Scan for the cell matching the given text and deliver its [x, y] coordinate at center. 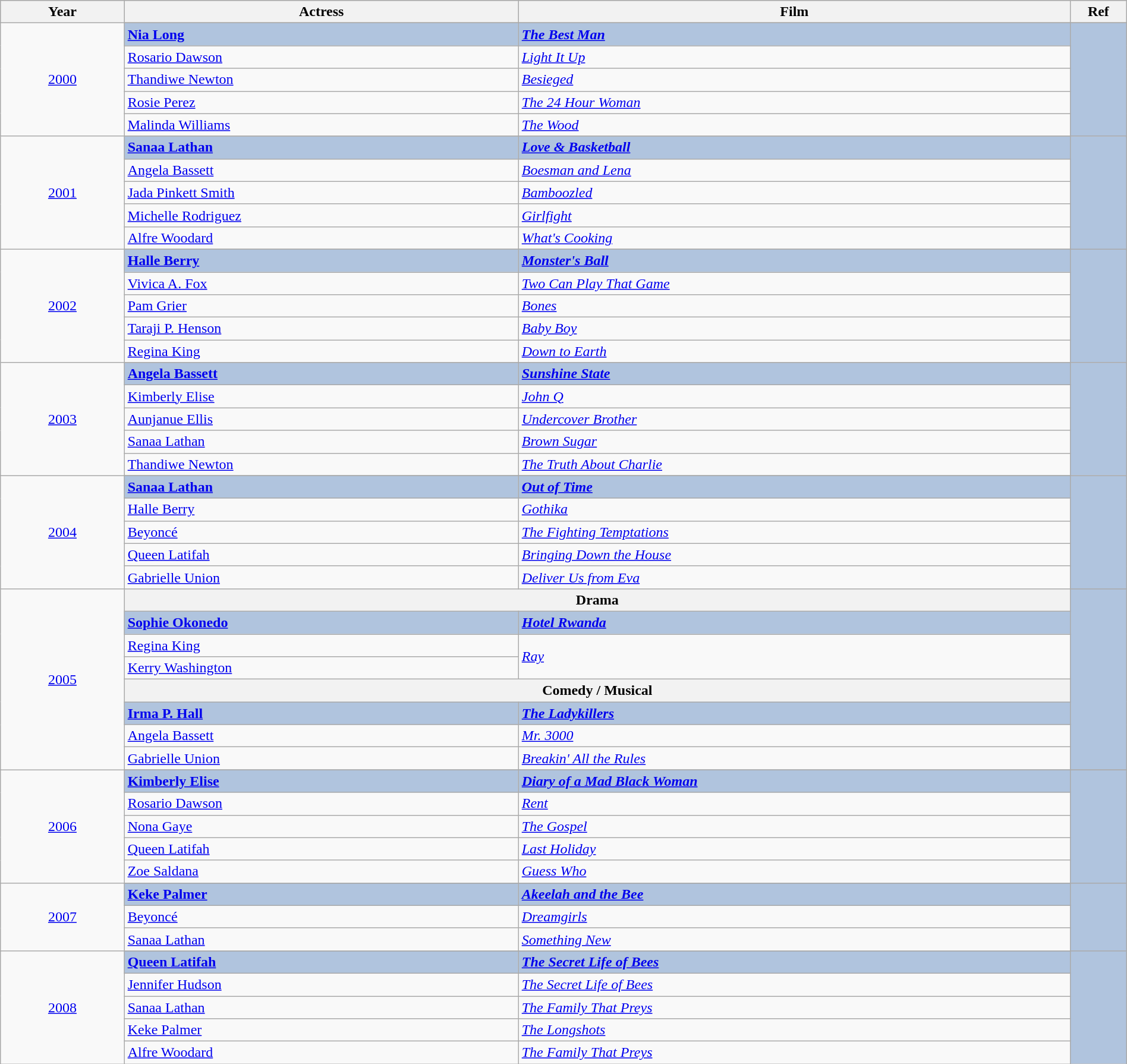
Bringing Down the House [794, 555]
2001 [62, 193]
2003 [62, 419]
Malinda Williams [321, 125]
Brown Sugar [794, 442]
Two Can Play That Game [794, 284]
Guess Who [794, 871]
Deliver Us from Eva [794, 577]
Ray [794, 656]
2007 [62, 917]
The Gospel [794, 826]
Love & Basketball [794, 147]
Vivica A. Fox [321, 284]
Comedy / Musical [597, 691]
Last Holiday [794, 849]
Out of Time [794, 487]
Dreamgirls [794, 917]
Akeelah and the Bee [794, 894]
Breakin' All the Rules [794, 758]
The 24 Hour Woman [794, 102]
Kerry Washington [321, 668]
Taraji P. Henson [321, 329]
The Truth About Charlie [794, 464]
The Wood [794, 125]
Diary of a Mad Black Woman [794, 781]
2005 [62, 679]
2000 [62, 80]
The Ladykillers [794, 713]
What's Cooking [794, 238]
Nona Gaye [321, 826]
Something New [794, 939]
Sophie Okonedo [321, 622]
Rent [794, 804]
Jennifer Hudson [321, 984]
John Q [794, 396]
Zoe Saldana [321, 871]
2002 [62, 306]
Jada Pinkett Smith [321, 193]
2004 [62, 532]
Aunjanue Ellis [321, 419]
Film [794, 12]
Besieged [794, 80]
Baby Boy [794, 329]
Down to Earth [794, 351]
Nia Long [321, 34]
The Longshots [794, 1030]
Bones [794, 306]
Pam Grier [321, 306]
Rosie Perez [321, 102]
Irma P. Hall [321, 713]
The Best Man [794, 34]
Undercover Brother [794, 419]
Michelle Rodriguez [321, 215]
Sunshine State [794, 374]
Bamboozled [794, 193]
Girlfight [794, 215]
2006 [62, 826]
Boesman and Lena [794, 170]
Gothika [794, 509]
Ref [1098, 12]
Mr. 3000 [794, 736]
Drama [597, 600]
Actress [321, 12]
Light It Up [794, 57]
Monster's Ball [794, 260]
The Fighting Temptations [794, 532]
Year [62, 12]
2008 [62, 1007]
Hotel Rwanda [794, 622]
